Capture the cell that displays the provided text and extract its (x, y) central coordinate. 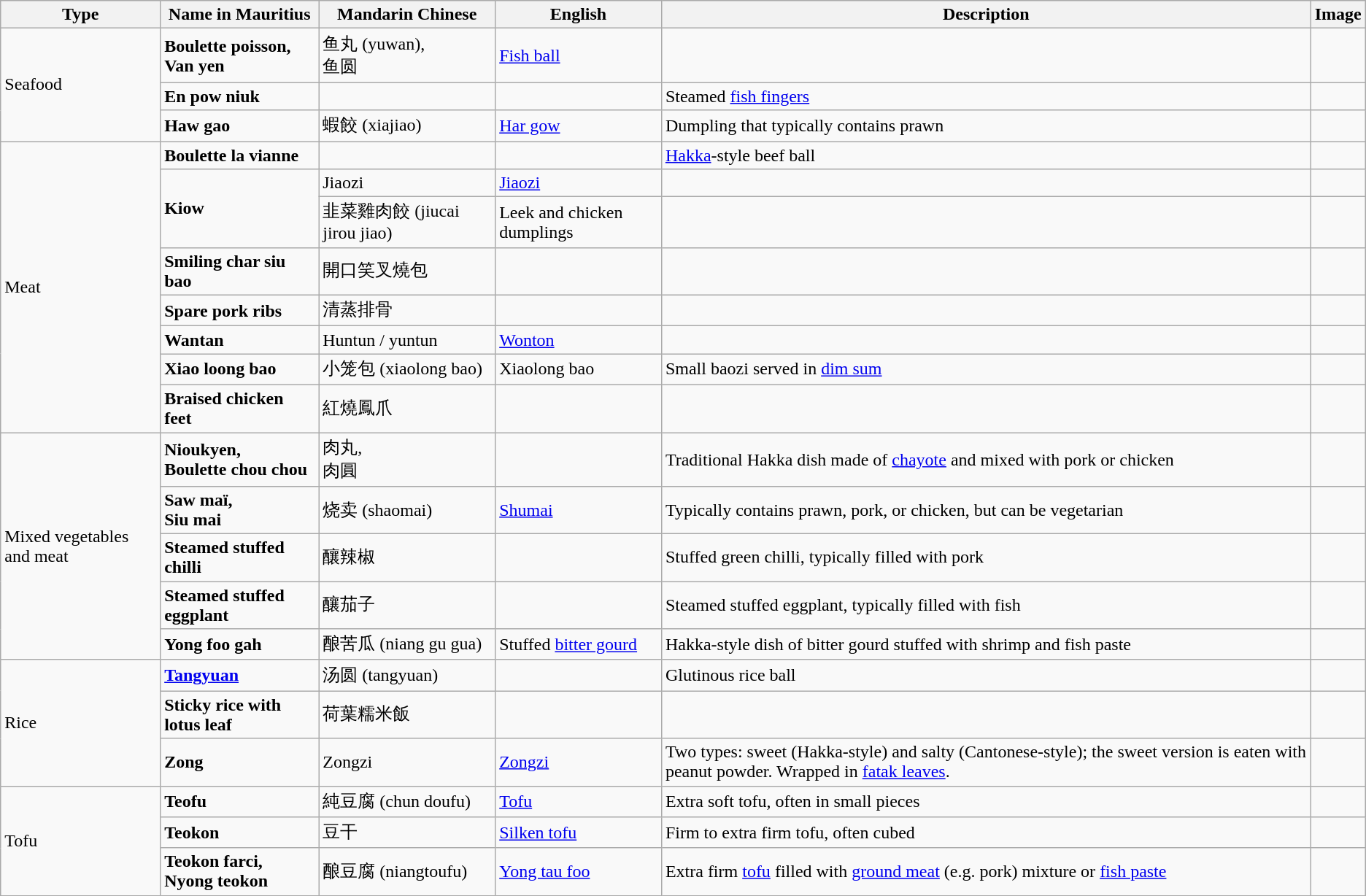
Wonton (579, 340)
酿苦瓜 (niang gu gua) (407, 645)
Wantan (239, 340)
Image (1338, 15)
En pow niuk (239, 96)
Teokon farci,Nyong teokon (239, 871)
Hakka-style dish of bitter gourd stuffed with shrimp and fish paste (986, 645)
釀辣椒 (407, 557)
Yong foo gah (239, 645)
鱼丸 (yuwan),鱼圆 (407, 55)
Leek and chicken dumplings (579, 223)
Teokon (239, 833)
Extra firm tofu filled with ground meat (e.g. pork) mixture or fish paste (986, 871)
Tangyuan (239, 676)
Steamed stuffed eggplant (239, 606)
紅燒鳳爪 (407, 409)
小笼包 (xiaolong bao) (407, 369)
Steamed stuffed eggplant, typically filled with fish (986, 606)
Fish ball (579, 55)
Spare pork ribs (239, 311)
Har gow (579, 125)
開口笑叉燒包 (407, 271)
Boulette poisson,Van yen (239, 55)
Shumai (579, 511)
Rice (80, 722)
Stuffed bitter gourd (579, 645)
Sticky rice with lotus leaf (239, 715)
Extra soft tofu, often in small pieces (986, 801)
Seafood (80, 85)
Traditional Hakka dish made of chayote and mixed with pork or chicken (986, 459)
Meat (80, 287)
Mixed vegetables and meat (80, 546)
酿豆腐 (niangtoufu) (407, 871)
韭菜雞肉餃 (jiucai jirou jiao) (407, 223)
Boulette la vianne (239, 155)
Zong (239, 762)
蝦餃 (xiajiao) (407, 125)
Haw gao (239, 125)
Smiling char siu bao (239, 271)
Yong tau foo (579, 871)
Name in Mauritius (239, 15)
Description (986, 15)
Nioukyen,Boulette chou chou (239, 459)
Xiaolong bao (579, 369)
Typically contains prawn, pork, or chicken, but can be vegetarian (986, 511)
Firm to extra firm tofu, often cubed (986, 833)
Hakka-style beef ball (986, 155)
純豆腐 (chun doufu) (407, 801)
Saw maï,Siu mai (239, 511)
Steamed stuffed chilli (239, 557)
釀茄子 (407, 606)
汤圆 (tangyuan) (407, 676)
清蒸排骨 (407, 311)
Stuffed green chilli, typically filled with pork (986, 557)
Type (80, 15)
烧卖 (shaomai) (407, 511)
Two types: sweet (Hakka-style) and salty (Cantonese-style); the sweet version is eaten with peanut powder. Wrapped in fatak leaves. (986, 762)
Teofu (239, 801)
Braised chicken feet (239, 409)
豆干 (407, 833)
Kiow (239, 209)
Silken tofu (579, 833)
Glutinous rice ball (986, 676)
English (579, 15)
Dumpling that typically contains prawn (986, 125)
Huntun / yuntun (407, 340)
肉丸,肉圓 (407, 459)
Mandarin Chinese (407, 15)
Xiao loong bao (239, 369)
荷葉糯米飯 (407, 715)
Small baozi served in dim sum (986, 369)
Steamed fish fingers (986, 96)
